Output the [X, Y] coordinate of the center of the cell containing the given text.  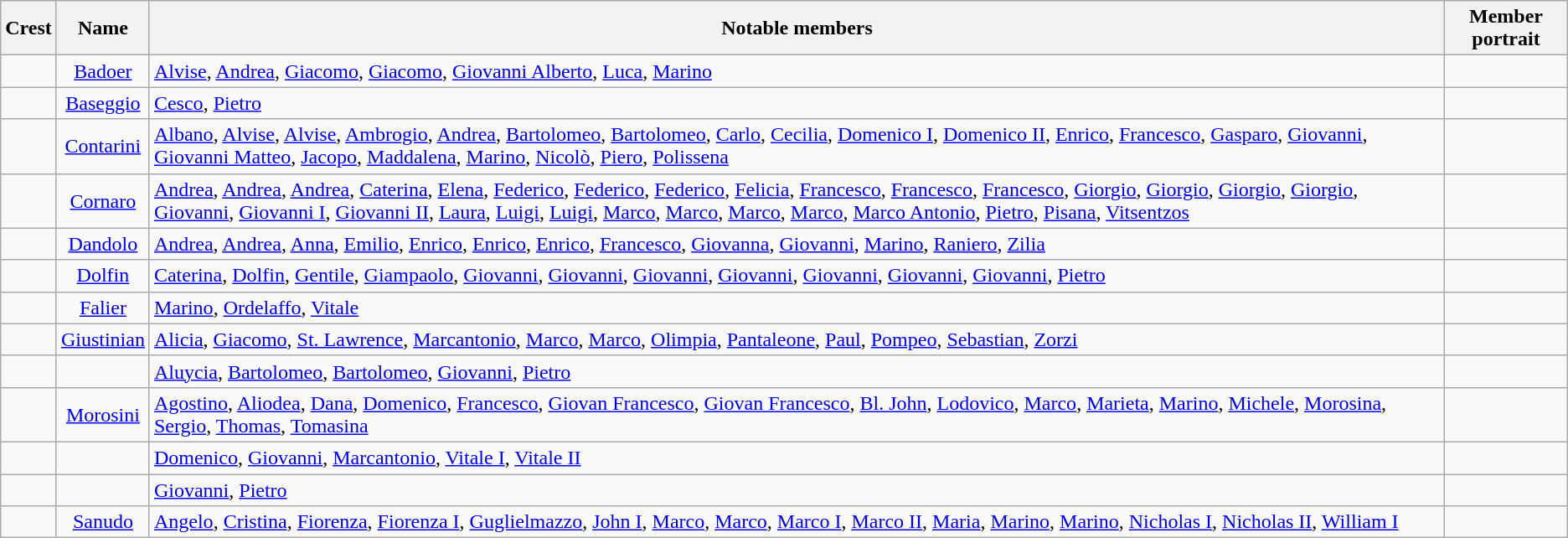
Contarini [102, 146]
Alicia, Giacomo, St. Lawrence, Marcantonio, Marco, Marco, Olimpia, Pantaleone, Paul, Pompeo, Sebastian, Zorzi [797, 339]
Giustinian [102, 339]
Aluycia, Bartolomeo, Bartolomeo, Giovanni, Pietro [797, 371]
Baseggio [102, 103]
Alvise, Andrea, Giacomo, Giacomo, Giovanni Alberto, Luca, Marino [797, 71]
Name [102, 28]
Cesco, Pietro [797, 103]
Badoer [102, 71]
Dolfin [102, 276]
Giovanni, Pietro [797, 490]
Notable members [797, 28]
Caterina, Dolfin, Gentile, Giampaolo, Giovanni, Giovanni, Giovanni, Giovanni, Giovanni, Giovanni, Giovanni, Pietro [797, 276]
Crest [28, 28]
Falier [102, 308]
Morosini [102, 414]
Cornaro [102, 201]
Sanudo [102, 522]
Marino, Ordelaffo, Vitale [797, 308]
Domenico, Giovanni, Marcantonio, Vitale I, Vitale II [797, 458]
Member portrait [1506, 28]
Andrea, Andrea, Anna, Emilio, Enrico, Enrico, Enrico, Francesco, Giovanna, Giovanni, Marino, Raniero, Zilia [797, 244]
Dandolo [102, 244]
